Pinpoint the cell where the given text exists, returning its (X, Y) midpoint coordinate. 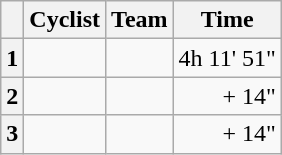
Team (140, 20)
Cyclist (65, 20)
Time (227, 20)
2 (12, 96)
3 (12, 134)
4h 11' 51" (227, 58)
1 (12, 58)
